Identify which cell holds the provided text, then report its [x, y] central coordinate. 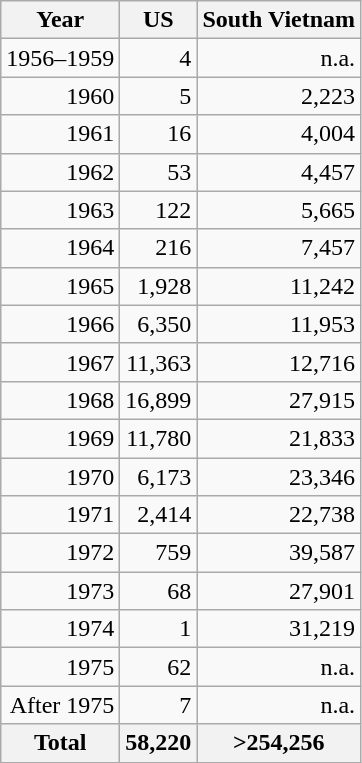
16 [158, 134]
1972 [60, 553]
1962 [60, 172]
1969 [60, 438]
1963 [60, 210]
58,220 [158, 743]
5 [158, 96]
6,350 [158, 324]
1,928 [158, 286]
4,457 [279, 172]
27,901 [279, 591]
1967 [60, 362]
>254,256 [279, 743]
216 [158, 248]
5,665 [279, 210]
4,004 [279, 134]
1971 [60, 515]
68 [158, 591]
4 [158, 58]
39,587 [279, 553]
1956–1959 [60, 58]
23,346 [279, 477]
South Vietnam [279, 20]
11,363 [158, 362]
122 [158, 210]
Year [60, 20]
1961 [60, 134]
11,953 [279, 324]
US [158, 20]
21,833 [279, 438]
11,780 [158, 438]
1 [158, 629]
1960 [60, 96]
62 [158, 667]
22,738 [279, 515]
27,915 [279, 400]
53 [158, 172]
11,242 [279, 286]
7 [158, 705]
1965 [60, 286]
1970 [60, 477]
12,716 [279, 362]
1975 [60, 667]
2,414 [158, 515]
759 [158, 553]
7,457 [279, 248]
31,219 [279, 629]
1974 [60, 629]
1966 [60, 324]
6,173 [158, 477]
16,899 [158, 400]
1964 [60, 248]
After 1975 [60, 705]
1973 [60, 591]
2,223 [279, 96]
Total [60, 743]
1968 [60, 400]
